Detect which cell encompasses the target text, then output its (x, y) center coordinate. 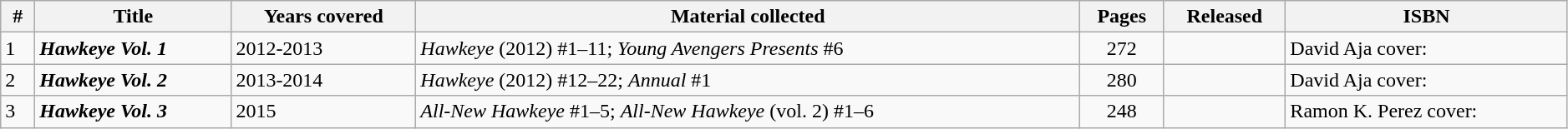
ISBN (1427, 17)
Hawkeye Vol. 1 (134, 48)
Hawkeye Vol. 3 (134, 112)
280 (1122, 80)
# (18, 17)
Hawkeye Vol. 2 (134, 80)
All-New Hawkeye #1–5; All-New Hawkeye (vol. 2) #1–6 (748, 112)
2013-2014 (324, 80)
2012-2013 (324, 48)
Hawkeye (2012) #12–22; Annual #1 (748, 80)
Released (1225, 17)
2015 (324, 112)
Title (134, 17)
Material collected (748, 17)
3 (18, 112)
Pages (1122, 17)
272 (1122, 48)
Hawkeye (2012) #1–11; Young Avengers Presents #6 (748, 48)
Years covered (324, 17)
2 (18, 80)
Ramon K. Perez cover: (1427, 112)
1 (18, 48)
248 (1122, 112)
